Determine the [X, Y] coordinate at the center of the cell enclosing the given text.  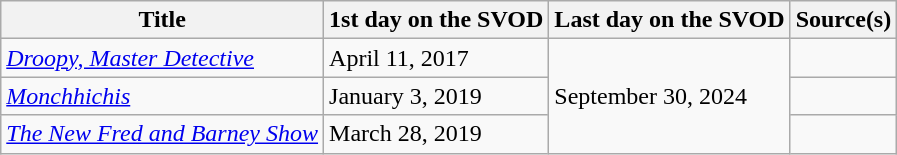
Last day on the SVOD [670, 20]
Droopy, Master Detective [162, 58]
Monchhichis [162, 96]
September 30, 2024 [670, 96]
Source(s) [844, 20]
January 3, 2019 [436, 96]
March 28, 2019 [436, 134]
1st day on the SVOD [436, 20]
Title [162, 20]
The New Fred and Barney Show [162, 134]
April 11, 2017 [436, 58]
